Scan for the cell matching the given text and deliver its [x, y] coordinate at center. 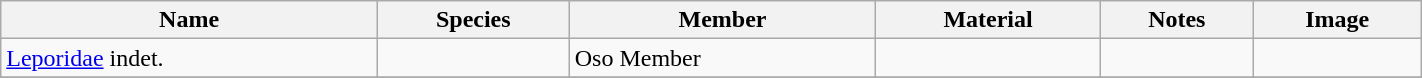
Material [988, 20]
Leporidae indet. [190, 58]
Name [190, 20]
Notes [1176, 20]
Member [722, 20]
Oso Member [722, 58]
Image [1337, 20]
Species [473, 20]
